Extract the (x, y) coordinate from the center of the cell holding the provided text.  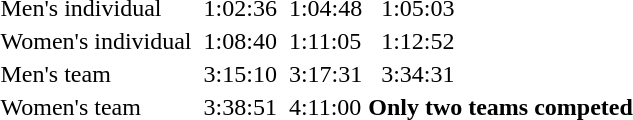
1:11:05 (325, 41)
3:17:31 (325, 74)
3:15:10 (240, 74)
1:08:40 (240, 41)
